Provide the (x, y) coordinate of the cell's center where the given text is located.  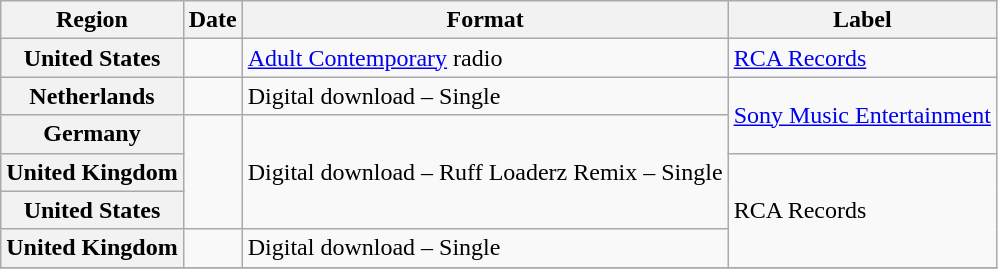
Region (92, 20)
Netherlands (92, 96)
Digital download – Ruff Loaderz Remix – Single (485, 172)
Format (485, 20)
Germany (92, 134)
Adult Contemporary radio (485, 58)
Date (212, 20)
Label (862, 20)
Sony Music Entertainment (862, 115)
